Capture the cell that displays the provided text and extract its (x, y) central coordinate. 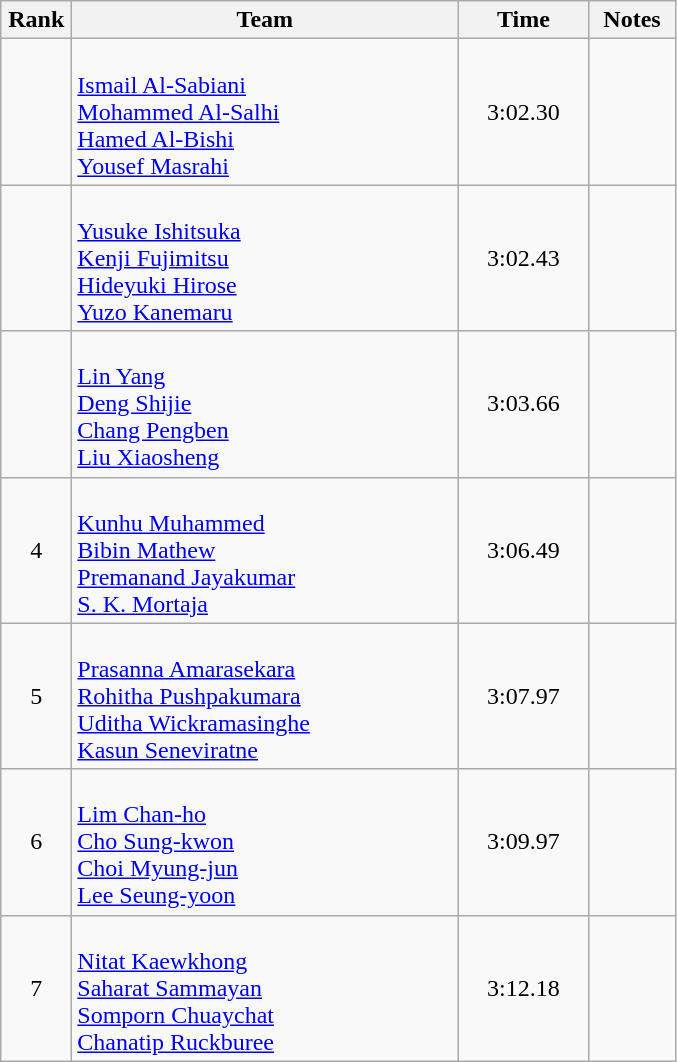
3:07.97 (524, 696)
4 (36, 550)
6 (36, 842)
Prasanna AmarasekaraRohitha PushpakumaraUditha WickramasingheKasun Seneviratne (265, 696)
3:02.30 (524, 112)
Team (265, 20)
Lin YangDeng ShijieChang PengbenLiu Xiaosheng (265, 404)
Time (524, 20)
Nitat KaewkhongSaharat SammayanSomporn ChuaychatChanatip Ruckburee (265, 988)
5 (36, 696)
Lim Chan-hoCho Sung-kwonChoi Myung-junLee Seung-yoon (265, 842)
Kunhu MuhammedBibin MathewPremanand JayakumarS. K. Mortaja (265, 550)
7 (36, 988)
Rank (36, 20)
Ismail Al-SabianiMohammed Al-SalhiHamed Al-BishiYousef Masrahi (265, 112)
3:02.43 (524, 258)
3:03.66 (524, 404)
3:12.18 (524, 988)
Yusuke IshitsukaKenji FujimitsuHideyuki HiroseYuzo Kanemaru (265, 258)
3:06.49 (524, 550)
3:09.97 (524, 842)
Notes (632, 20)
